Find where the given text appears and provide that cell's center as (X, Y) coordinate. 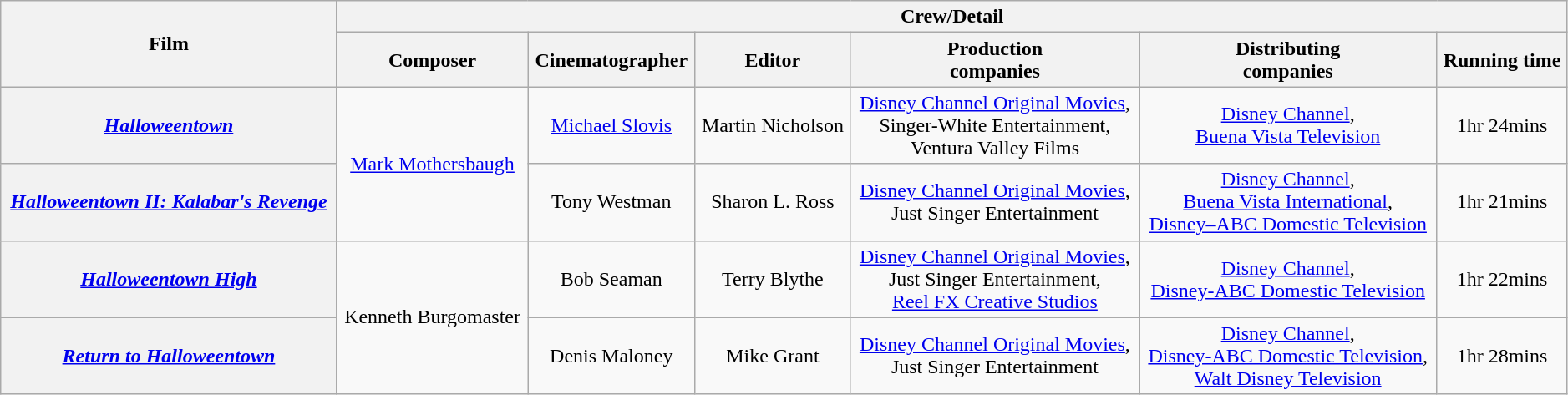
Martin Nicholson (774, 125)
Production companies (994, 60)
Running time (1502, 60)
Disney Channel, Disney-ABC Domestic Television, Walt Disney Television (1288, 356)
Denis Maloney (611, 356)
1hr 28mins (1502, 356)
Halloweentown (169, 125)
Michael Slovis (611, 125)
Sharon L. Ross (774, 202)
1hr 22mins (1502, 279)
Return to Halloweentown (169, 356)
Film (169, 43)
Halloweentown High (169, 279)
Mike Grant (774, 356)
Composer (433, 60)
1hr 21mins (1502, 202)
Cinematographer (611, 60)
Editor (774, 60)
Disney Channel, Buena Vista International, Disney–ABC Domestic Television (1288, 202)
Halloweentown II: Kalabar's Revenge (169, 202)
Disney Channel, Disney-ABC Domestic Television (1288, 279)
Tony Westman (611, 202)
Disney Channel Original Movies, Just Singer Entertainment, Reel FX Creative Studios (994, 279)
Distributing companies (1288, 60)
Disney Channel, Buena Vista Television (1288, 125)
Bob Seaman (611, 279)
1hr 24mins (1502, 125)
Disney Channel Original Movies, Singer-White Entertainment, Ventura Valley Films (994, 125)
Terry Blythe (774, 279)
Crew/Detail (952, 17)
Kenneth Burgomaster (433, 317)
Mark Mothersbaugh (433, 164)
